Return the (X, Y) coordinate for the center point of the cell that contains the specified text.  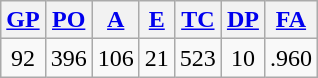
A (116, 20)
21 (156, 58)
DP (242, 20)
523 (198, 58)
FA (290, 20)
.960 (290, 58)
E (156, 20)
10 (242, 58)
106 (116, 58)
396 (68, 58)
PO (68, 20)
GP (23, 20)
92 (23, 58)
TC (198, 20)
